Scan for the cell matching the given text and deliver its (X, Y) coordinate at center. 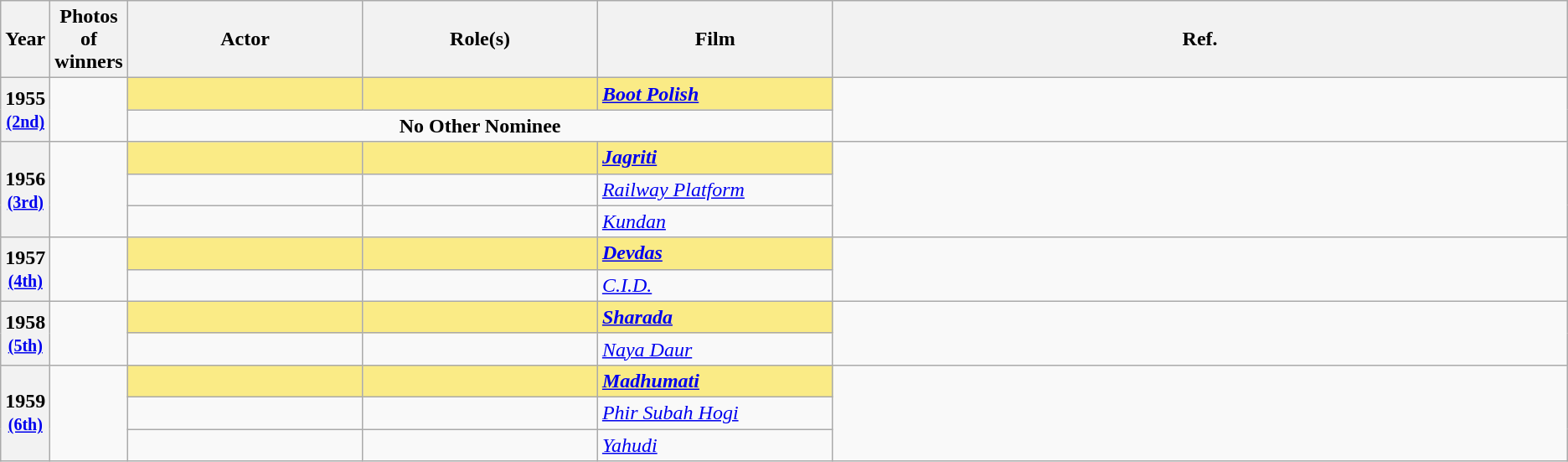
Devdas (715, 253)
Kundan (715, 221)
Photos of winners (89, 39)
No Other Nominee (480, 126)
Film (715, 39)
Sharada (715, 317)
1958 (5th) (25, 333)
Boot Polish (715, 94)
Year (25, 39)
Actor (245, 39)
1957 (4th) (25, 269)
Role(s) (481, 39)
1955 (2nd) (25, 110)
Railway Platform (715, 189)
1959 (6th) (25, 413)
Madhumati (715, 381)
Naya Daur (715, 349)
Ref. (1199, 39)
C.I.D. (715, 285)
Jagriti (715, 158)
1956(3rd) (25, 189)
Yahudi (715, 445)
Phir Subah Hogi (715, 413)
